Return [x, y] of the center of cell containing provided text 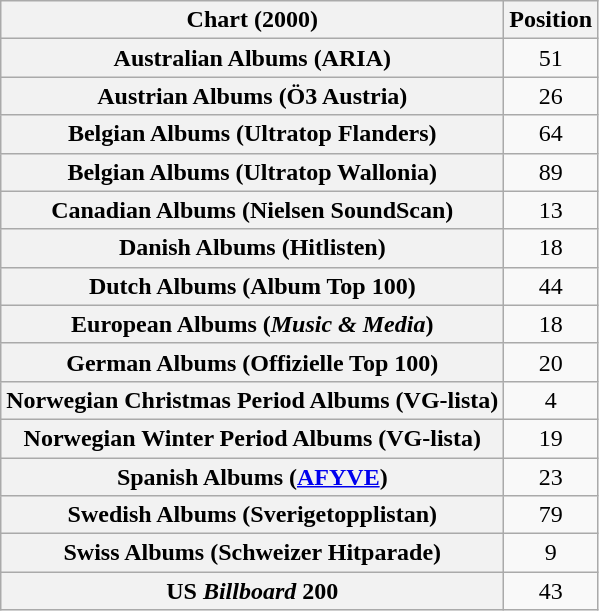
20 [551, 362]
64 [551, 134]
43 [551, 591]
Swedish Albums (Sverigetopplistan) [252, 515]
19 [551, 438]
9 [551, 553]
Norwegian Christmas Period Albums (VG-lista) [252, 400]
4 [551, 400]
Spanish Albums (AFYVE) [252, 477]
European Albums (Music & Media) [252, 324]
23 [551, 477]
German Albums (Offizielle Top 100) [252, 362]
Chart (2000) [252, 20]
44 [551, 286]
Dutch Albums (Album Top 100) [252, 286]
79 [551, 515]
Belgian Albums (Ultratop Flanders) [252, 134]
51 [551, 58]
US Billboard 200 [252, 591]
Danish Albums (Hitlisten) [252, 248]
Austrian Albums (Ö3 Austria) [252, 96]
13 [551, 210]
26 [551, 96]
89 [551, 172]
Australian Albums (ARIA) [252, 58]
Belgian Albums (Ultratop Wallonia) [252, 172]
Position [551, 20]
Canadian Albums (Nielsen SoundScan) [252, 210]
Norwegian Winter Period Albums (VG-lista) [252, 438]
Swiss Albums (Schweizer Hitparade) [252, 553]
